Extract the (x, y) coordinate from the center of the cell holding the provided text.  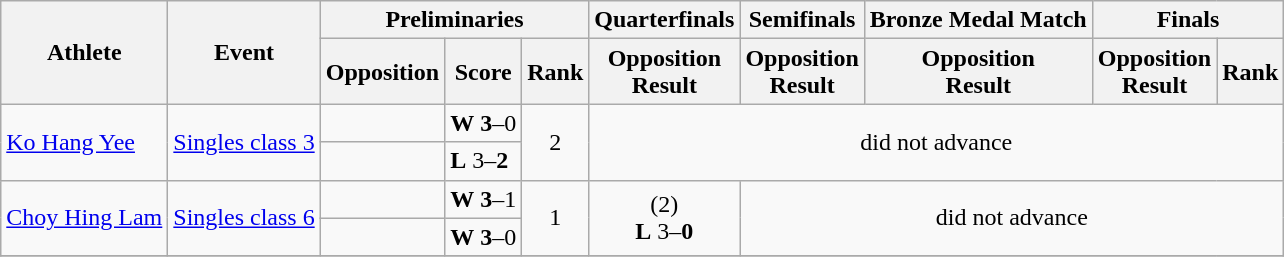
Ko Hang Yee (84, 142)
Finals (1188, 20)
W 3–1 (484, 199)
Score (484, 72)
Preliminaries (454, 20)
Semifinals (802, 20)
Opposition (382, 72)
Bronze Medal Match (978, 20)
1 (556, 218)
Event (244, 52)
Quarterfinals (664, 20)
Singles class 6 (244, 218)
Athlete (84, 52)
L 3–2 (484, 161)
2 (556, 142)
Singles class 3 (244, 142)
(2) L 3–0 (664, 218)
Choy Hing Lam (84, 218)
